Extract the (x, y) coordinate from the center of the cell holding the provided text.  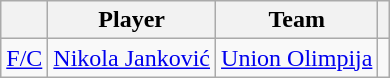
Nikola Janković (132, 58)
F/C (24, 58)
Union Olimpija (297, 58)
Player (132, 20)
Team (297, 20)
